Extract the [X, Y] coordinate from the center of the cell holding the provided text.  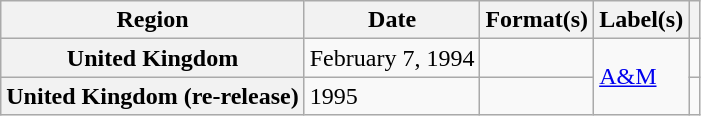
Format(s) [537, 20]
February 7, 1994 [392, 58]
United Kingdom [152, 58]
Label(s) [642, 20]
A&M [642, 77]
1995 [392, 96]
Region [152, 20]
United Kingdom (re-release) [152, 96]
Date [392, 20]
